Pinpoint the cell where the given text exists, returning its (X, Y) midpoint coordinate. 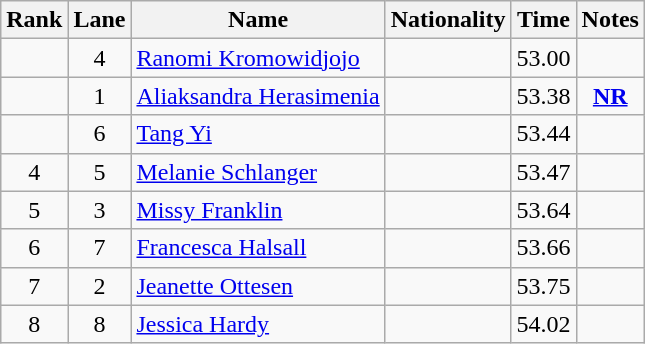
NR (610, 96)
Notes (610, 20)
Lane (100, 20)
53.66 (544, 248)
Melanie Schlanger (258, 172)
53.38 (544, 96)
54.02 (544, 324)
Tang Yi (258, 134)
2 (100, 286)
3 (100, 210)
Ranomi Kromowidjojo (258, 58)
Jeanette Ottesen (258, 286)
53.64 (544, 210)
Francesca Halsall (258, 248)
Nationality (448, 20)
1 (100, 96)
Jessica Hardy (258, 324)
53.44 (544, 134)
53.75 (544, 286)
53.47 (544, 172)
Rank (34, 20)
53.00 (544, 58)
Name (258, 20)
Aliaksandra Herasimenia (258, 96)
Missy Franklin (258, 210)
Time (544, 20)
